Return the (X, Y) coordinate for the center point of the cell that contains the specified text.  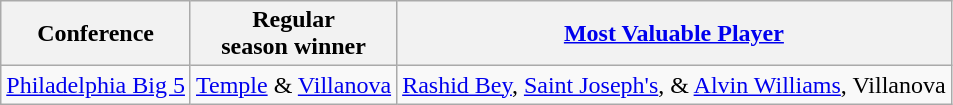
Temple & Villanova (293, 85)
Most Valuable Player (674, 34)
Rashid Bey, Saint Joseph's, & Alvin Williams, Villanova (674, 85)
Regular season winner (293, 34)
Conference (96, 34)
Philadelphia Big 5 (96, 85)
